Find where the given text appears and provide that cell's center as [X, Y] coordinate. 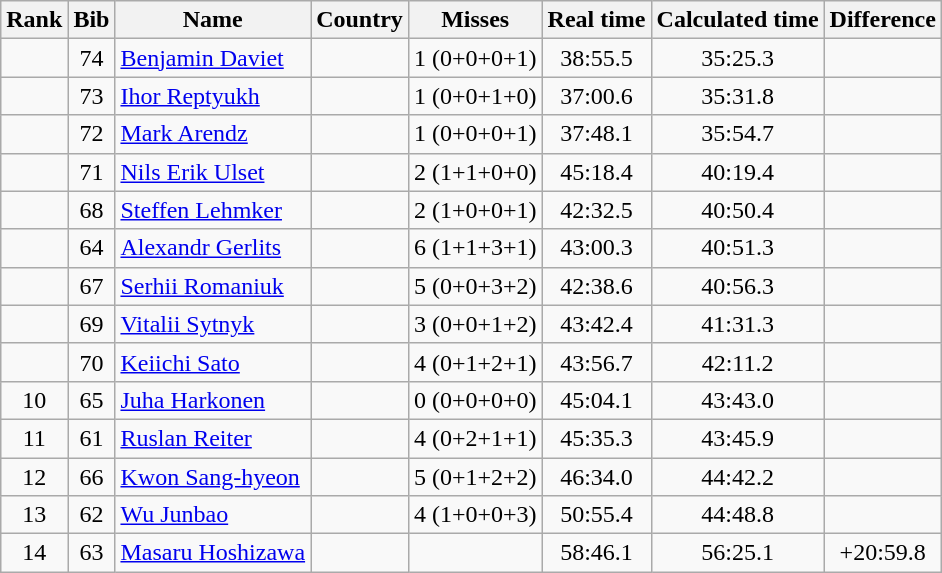
Steffen Lehmker [213, 210]
58:46.1 [596, 553]
Misses [475, 20]
Nils Erik Ulset [213, 172]
Country [360, 20]
Keiichi Sato [213, 362]
66 [92, 477]
+20:59.8 [882, 553]
72 [92, 134]
4 (0+1+2+1) [475, 362]
40:56.3 [738, 286]
2 (1+0+0+1) [475, 210]
42:32.5 [596, 210]
45:35.3 [596, 438]
61 [92, 438]
12 [34, 477]
50:55.4 [596, 515]
Masaru Hoshizawa [213, 553]
Real time [596, 20]
Ihor Reptyukh [213, 96]
62 [92, 515]
2 (1+1+0+0) [475, 172]
10 [34, 400]
Calculated time [738, 20]
42:38.6 [596, 286]
41:31.3 [738, 324]
70 [92, 362]
56:25.1 [738, 553]
Rank [34, 20]
73 [92, 96]
45:04.1 [596, 400]
40:51.3 [738, 248]
69 [92, 324]
6 (1+1+3+1) [475, 248]
43:56.7 [596, 362]
35:31.8 [738, 96]
Alexandr Gerlits [213, 248]
Bib [92, 20]
71 [92, 172]
11 [34, 438]
37:48.1 [596, 134]
Mark Arendz [213, 134]
1 (0+0+1+0) [475, 96]
43:00.3 [596, 248]
Name [213, 20]
64 [92, 248]
5 (0+0+3+2) [475, 286]
0 (0+0+0+0) [475, 400]
44:42.2 [738, 477]
43:43.0 [738, 400]
40:19.4 [738, 172]
42:11.2 [738, 362]
Serhii Romaniuk [213, 286]
Benjamin Daviet [213, 58]
43:45.9 [738, 438]
35:54.7 [738, 134]
65 [92, 400]
35:25.3 [738, 58]
68 [92, 210]
4 (0+2+1+1) [475, 438]
43:42.4 [596, 324]
37:00.6 [596, 96]
Kwon Sang-hyeon [213, 477]
5 (0+1+2+2) [475, 477]
3 (0+0+1+2) [475, 324]
45:18.4 [596, 172]
14 [34, 553]
63 [92, 553]
4 (1+0+0+3) [475, 515]
74 [92, 58]
Difference [882, 20]
40:50.4 [738, 210]
44:48.8 [738, 515]
Juha Harkonen [213, 400]
Vitalii Sytnyk [213, 324]
13 [34, 515]
38:55.5 [596, 58]
46:34.0 [596, 477]
67 [92, 286]
Wu Junbao [213, 515]
Ruslan Reiter [213, 438]
